Scan for the cell matching the given text and deliver its [x, y] coordinate at center. 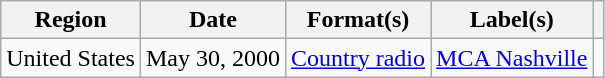
Date [212, 20]
Label(s) [512, 20]
Format(s) [358, 20]
May 30, 2000 [212, 58]
MCA Nashville [512, 58]
United States [71, 58]
Region [71, 20]
Country radio [358, 58]
